Return [x, y] of the center of cell containing provided text 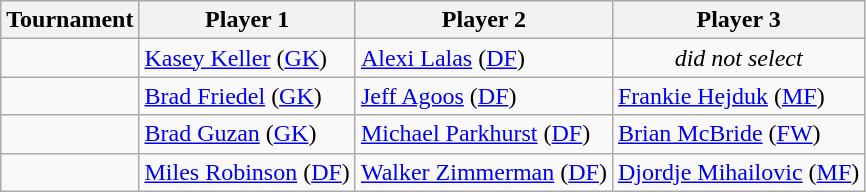
did not select [738, 58]
Brian McBride (FW) [738, 134]
Brad Friedel (GK) [247, 96]
Player 3 [738, 20]
Alexi Lalas (DF) [484, 58]
Djordje Mihailovic (MF) [738, 172]
Player 1 [247, 20]
Player 2 [484, 20]
Jeff Agoos (DF) [484, 96]
Frankie Hejduk (MF) [738, 96]
Walker Zimmerman (DF) [484, 172]
Brad Guzan (GK) [247, 134]
Kasey Keller (GK) [247, 58]
Miles Robinson (DF) [247, 172]
Michael Parkhurst (DF) [484, 134]
Tournament [70, 20]
